Detect which cell encompasses the target text, then output its (x, y) center coordinate. 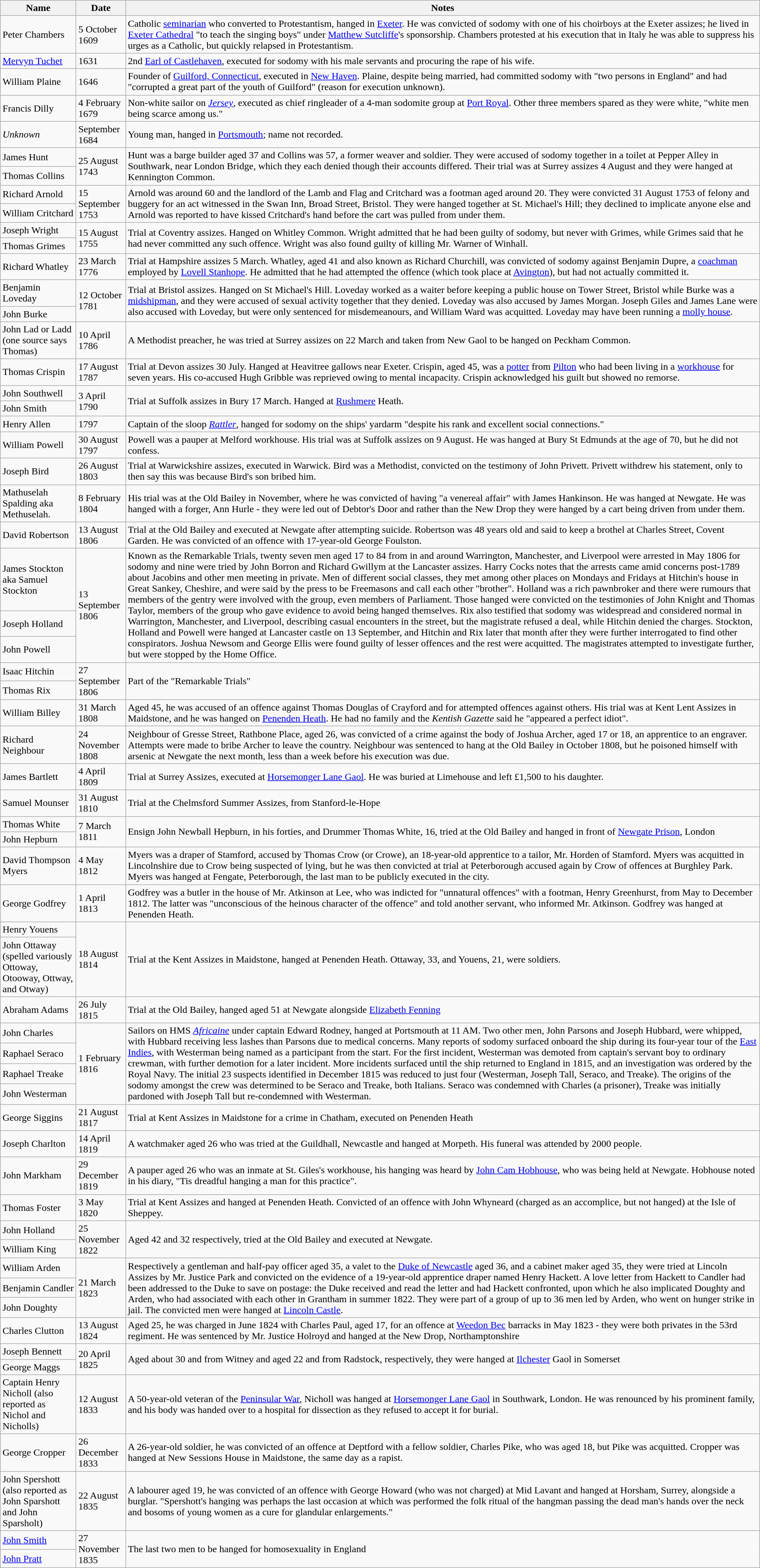
William Powell (38, 445)
8 February 1804 (101, 503)
23 March 1776 (101, 266)
John Southwell (38, 393)
John Hepburn (38, 840)
21 August 1817 (101, 1118)
13 August 1806 (101, 535)
Aged about 30 and from Witney and aged 22 and from Radstock, respectively, they were hanged at Ilchester Gaol in Somerset (443, 1359)
2nd Earl of Castlehaven, executed for sodomy with his male servants and procuring the rape of his wife. (443, 61)
3 April 1790 (101, 401)
Richard Arnold (38, 194)
1797 (101, 424)
William Critchard (38, 213)
John Burke (38, 314)
John Lad or Ladd (one source says Thomas) (38, 340)
Joseph Bird (38, 472)
John Doughty (38, 1307)
5 October 1609 (101, 34)
18 August 1814 (101, 959)
4 May 1812 (101, 866)
William King (38, 1249)
1 February 1816 (101, 1064)
Trial at the Kent Assizes in Maidstone, hanged at Penenden Heath. Ottaway, 33, and Youens, 21, were soldiers. (443, 959)
Thomas Grimes (38, 246)
September 1684 (101, 135)
Mathuselah Spalding aka Methuselah. (38, 503)
14 April 1819 (101, 1144)
26 August 1803 (101, 472)
Benjamin Candler (38, 1288)
Joseph Charlton (38, 1144)
Henry Youens (38, 930)
Raphael Seraco (38, 1053)
George Cropper (38, 1453)
John Holland (38, 1230)
James Stockton aka Samuel Stockton (38, 579)
31 August 1810 (101, 803)
20 April 1825 (101, 1359)
Part of the "Remarkable Trials" (443, 681)
George Maggs (38, 1367)
Ensign John Newball Hepburn, in his forties, and Drummer Thomas White, 16, tried at the Old Bailey and hanged in front of Newgate Prison, London (443, 832)
George Godfrey (38, 903)
10 April 1786 (101, 340)
Mervyn Tuchet (38, 61)
The last two men to be hanged for homosexuality in England (443, 1549)
4 February 1679 (101, 108)
29 December 1819 (101, 1176)
13 August 1824 (101, 1330)
Thomas Collins (38, 176)
Trial at the Chelmsford Summer Assizes, from Stanford-le-Hope (443, 803)
Captain Henry Nicholl (also reported as Nichol and Nicholls) (38, 1404)
Aged 42 and 32 respectively, tried at the Old Bailey and executed at Newgate. (443, 1239)
Isaac Hitchin (38, 672)
John Spershott (also reported as John Sparshott and John Sparsholt) (38, 1501)
James Bartlett (38, 777)
Notes (443, 8)
William Billey (38, 713)
15 August 1755 (101, 238)
Date (101, 8)
William Plaine (38, 82)
3 May 1820 (101, 1208)
John Powell (38, 650)
25 November 1822 (101, 1239)
Trial at the Old Bailey, hanged aged 51 at Newgate alongside Elizabeth Fenning (443, 1010)
Henry Allen (38, 424)
27 November 1835 (101, 1549)
Samuel Mounser (38, 803)
Trial at Kent Assizes in Maidstone for a crime in Chatham, executed on Penenden Heath (443, 1118)
24 November 1808 (101, 745)
Benjamin Loveday (38, 293)
Young man, hanged in Portsmouth; name not recorded. (443, 135)
1631 (101, 61)
Raphael Treake (38, 1074)
13 September 1806 (101, 605)
A watchmaker aged 26 who was tried at the Guildhall, Newcastle and hanged at Morpeth. His funeral was attended by 2000 people. (443, 1144)
Captain of the sloop Rattler, hanged for sodomy on the ships' yardarm "despite his rank and excellent social connections." (443, 424)
12 August 1833 (101, 1404)
David Thompson Myers (38, 866)
Francis Dilly (38, 108)
1 April 1813 (101, 903)
John Westerman (38, 1094)
1646 (101, 82)
John Ottaway (spelled variously Ottoway, Otooway, Ottway, and Otway) (38, 967)
15 September 1753 (101, 204)
7 March 1811 (101, 832)
Peter Chambers (38, 34)
A Methodist preacher, he was tried at Surrey assizes on 22 March and taken from New Gaol to be hanged on Peckham Common. (443, 340)
John Markham (38, 1176)
Trial at Suffolk assizes in Bury 17 March. Hanged at Rushmere Heath. (443, 401)
26 July 1815 (101, 1010)
Thomas Crispin (38, 373)
Joseph Holland (38, 624)
21 March 1823 (101, 1288)
27 September 1806 (101, 681)
Abraham Adams (38, 1010)
25 August 1743 (101, 166)
17 August 1787 (101, 373)
Joseph Wright (38, 230)
David Robertson (38, 535)
30 August 1797 (101, 445)
George Siggins (38, 1118)
John Pratt (38, 1559)
Unknown (38, 135)
James Hunt (38, 157)
26 December 1833 (101, 1453)
4 April 1809 (101, 777)
Thomas White (38, 824)
22 August 1835 (101, 1501)
Charles Clutton (38, 1330)
William Arden (38, 1268)
Name (38, 8)
Thomas Rix (38, 690)
Trial at Surrey Assizes, executed at Horsemonger Lane Gaol. He was buried at Limehouse and left £1,500 to his daughter. (443, 777)
Thomas Foster (38, 1208)
John Charles (38, 1033)
12 October 1781 (101, 300)
Joseph Bennett (38, 1351)
Richard Neighbour (38, 745)
31 March 1808 (101, 713)
Richard Whatley (38, 266)
